Find where the given text appears and provide that cell's center as [X, Y] coordinate. 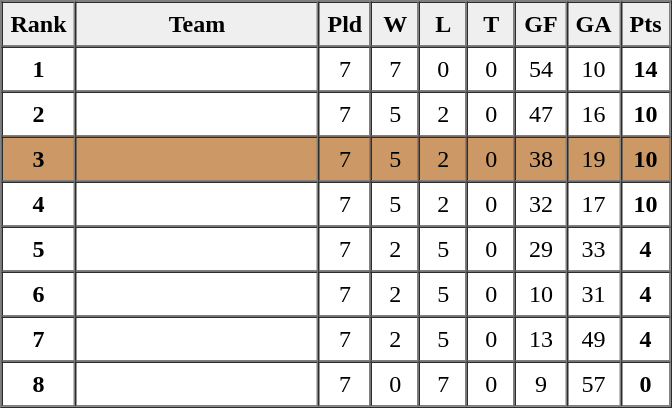
47 [540, 114]
Pts [646, 24]
31 [594, 294]
54 [540, 68]
9 [540, 384]
L [443, 24]
GF [540, 24]
16 [594, 114]
6 [39, 294]
GA [594, 24]
T [491, 24]
W [395, 24]
32 [540, 204]
38 [540, 158]
Rank [39, 24]
57 [594, 384]
14 [646, 68]
49 [594, 338]
Pld [346, 24]
13 [540, 338]
33 [594, 248]
29 [540, 248]
1 [39, 68]
Team [198, 24]
19 [594, 158]
8 [39, 384]
3 [39, 158]
17 [594, 204]
